Output the (X, Y) coordinate of the center of the cell containing the given text.  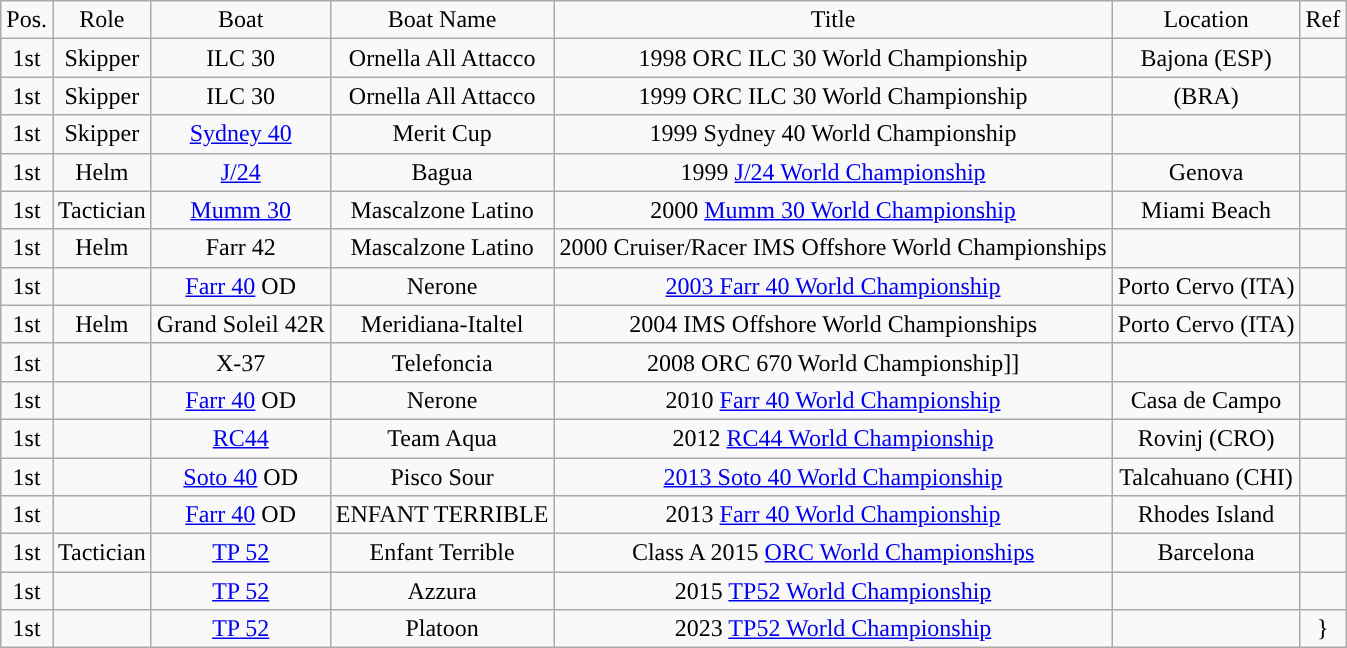
ENFANT TERRIBLE (442, 515)
Rhodes Island (1206, 515)
Platoon (442, 629)
} (1323, 629)
2015 TP52 World Championship (833, 591)
2010 Farr 40 World Championship (833, 400)
Boat (240, 20)
Soto 40 OD (240, 477)
2003 Farr 40 World Championship (833, 286)
Telefoncia (442, 362)
Barcelona (1206, 553)
1999 Sydney 40 World Championship (833, 134)
Rovinj (CRO) (1206, 438)
Ref (1323, 20)
Title (833, 20)
Miami Beach (1206, 210)
Mumm 30 (240, 210)
Grand Soleil 42R (240, 324)
Farr 42 (240, 248)
2008 ORC 670 World Championship]] (833, 362)
1998 ORC ILC 30 World Championship (833, 58)
RC44 (240, 438)
Genova (1206, 172)
(BRA) (1206, 96)
2013 Soto 40 World Championship (833, 477)
Team Aqua (442, 438)
Role (102, 20)
Location (1206, 20)
2000 Cruiser/Racer IMS Offshore World Championships (833, 248)
1999 ORC ILC 30 World Championship (833, 96)
Talcahuano (CHI) (1206, 477)
2023 TP52 World Championship (833, 629)
Azzura (442, 591)
Meridiana-Italtel (442, 324)
2012 RC44 World Championship (833, 438)
Boat Name (442, 20)
Class A 2015 ORC World Championships (833, 553)
Pos. (27, 20)
Pisco Sour (442, 477)
Bagua (442, 172)
Bajona (ESP) (1206, 58)
1999 J/24 World Championship (833, 172)
X-37 (240, 362)
Enfant Terrible (442, 553)
2013 Farr 40 World Championship (833, 515)
J/24 (240, 172)
Sydney 40 (240, 134)
2004 IMS Offshore World Championships (833, 324)
2000 Mumm 30 World Championship (833, 210)
Merit Cup (442, 134)
Casa de Campo (1206, 400)
